Identify which cell holds the provided text, then report its [X, Y] central coordinate. 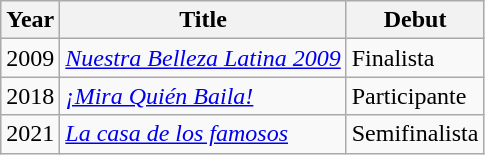
Semifinalista [415, 134]
La casa de los famosos [203, 134]
2018 [30, 96]
Nuestra Belleza Latina 2009 [203, 58]
Title [203, 20]
Debut [415, 20]
2009 [30, 58]
Finalista [415, 58]
2021 [30, 134]
Year [30, 20]
¡Mira Quién Baila! [203, 96]
Participante [415, 96]
